Detect which cell encompasses the target text, then output its (x, y) center coordinate. 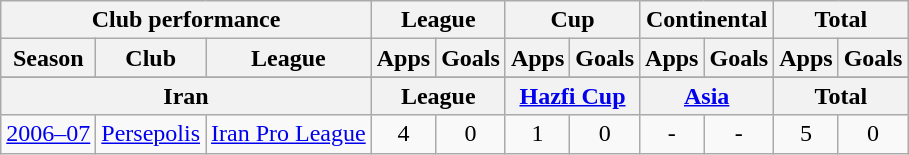
Persepolis (151, 134)
4 (403, 134)
Cup (572, 20)
Asia (707, 96)
Club performance (186, 20)
2006–07 (48, 134)
1 (537, 134)
Iran (186, 96)
Season (48, 58)
Club (151, 58)
Iran Pro League (289, 134)
Hazfi Cup (572, 96)
Continental (707, 20)
5 (806, 134)
